Identify which cell holds the provided text, then report its [x, y] central coordinate. 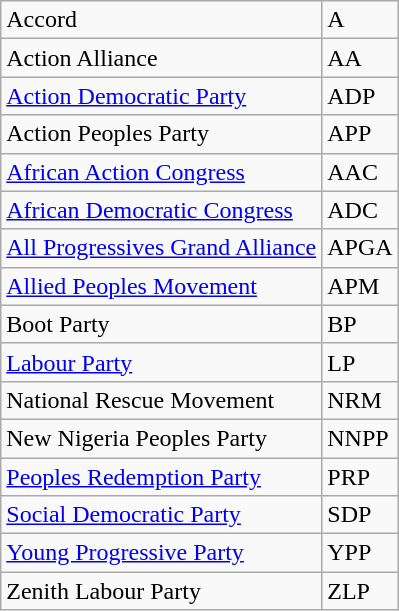
APP [360, 134]
NRM [360, 400]
Young Progressive Party [162, 553]
BP [360, 324]
Allied Peoples Movement [162, 286]
Action Democratic Party [162, 96]
Social Democratic Party [162, 515]
NNPP [360, 438]
ADC [360, 210]
Peoples Redemption Party [162, 477]
Action Peoples Party [162, 134]
Accord [162, 20]
New Nigeria Peoples Party [162, 438]
All Progressives Grand Alliance [162, 248]
A [360, 20]
PRP [360, 477]
APM [360, 286]
AA [360, 58]
Labour Party [162, 362]
YPP [360, 553]
Zenith Labour Party [162, 591]
African Action Congress [162, 172]
Action Alliance [162, 58]
National Rescue Movement [162, 400]
Boot Party [162, 324]
AAC [360, 172]
LP [360, 362]
SDP [360, 515]
ZLP [360, 591]
African Democratic Congress [162, 210]
APGA [360, 248]
ADP [360, 96]
